Return the (X, Y) coordinate for the center point of the cell that contains the specified text.  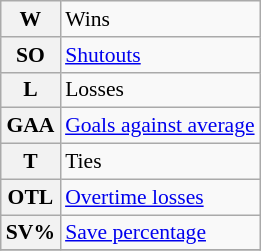
GAA (30, 126)
Overtime losses (160, 197)
L (30, 90)
W (30, 19)
Wins (160, 19)
Losses (160, 90)
Goals against average (160, 126)
T (30, 162)
Shutouts (160, 55)
Save percentage (160, 233)
OTL (30, 197)
SV% (30, 233)
Ties (160, 162)
SO (30, 55)
